Provide the (x, y) coordinate of the cell's center where the given text is located.  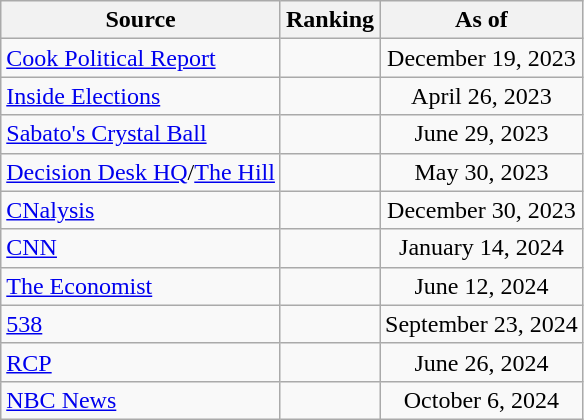
As of (482, 20)
538 (141, 324)
NBC News (141, 400)
Sabato's Crystal Ball (141, 134)
CNN (141, 248)
October 6, 2024 (482, 400)
RCP (141, 362)
January 14, 2024 (482, 248)
The Economist (141, 286)
Cook Political Report (141, 58)
May 30, 2023 (482, 172)
April 26, 2023 (482, 96)
June 29, 2023 (482, 134)
June 12, 2024 (482, 286)
June 26, 2024 (482, 362)
December 19, 2023 (482, 58)
Ranking (330, 20)
December 30, 2023 (482, 210)
Decision Desk HQ/The Hill (141, 172)
September 23, 2024 (482, 324)
Source (141, 20)
Inside Elections (141, 96)
CNalysis (141, 210)
